Determine the [x, y] coordinate at the center of the cell enclosing the given text.  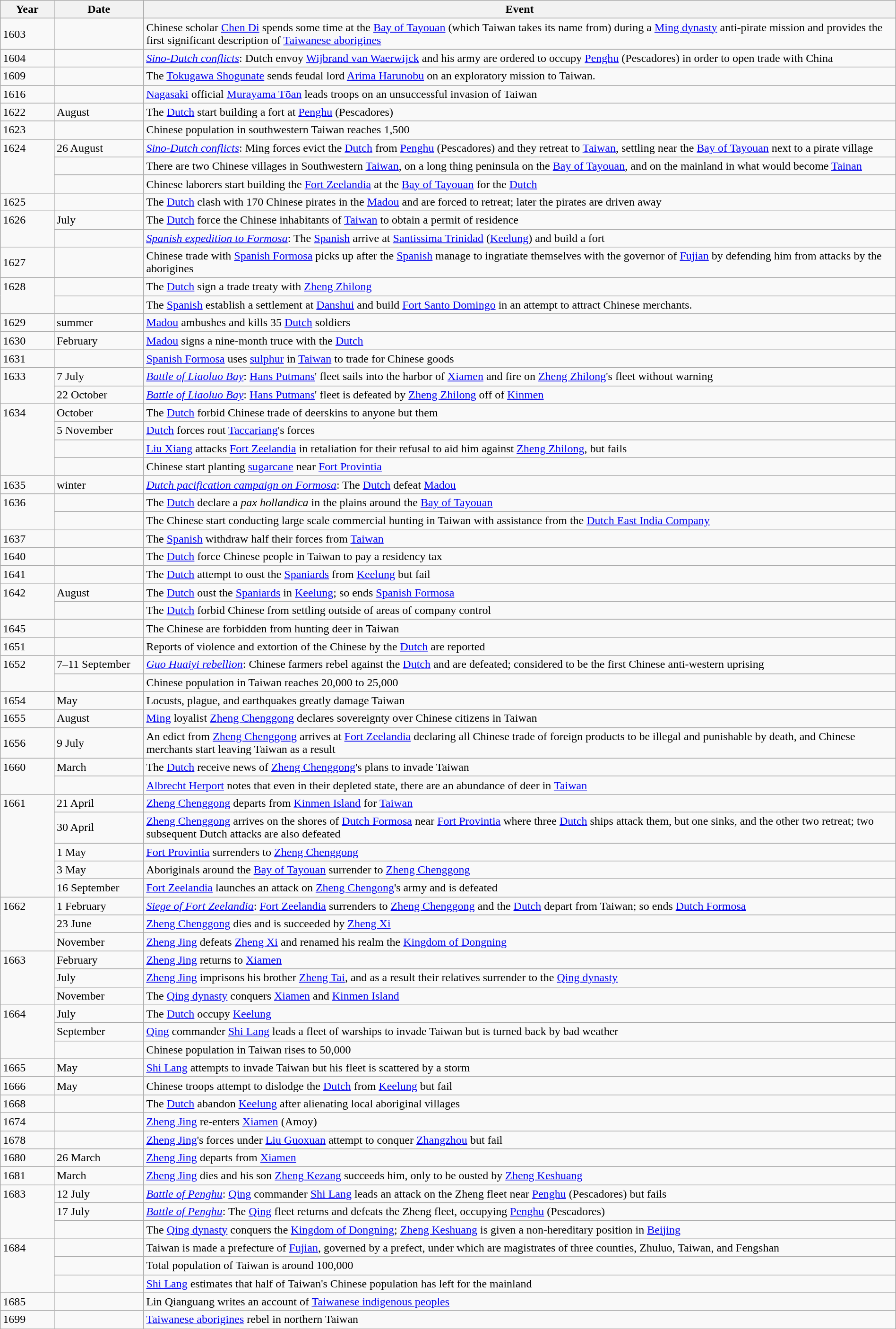
1656 [27, 743]
3 May [98, 870]
Chinese population in southwestern Taiwan reaches 1,500 [520, 130]
1627 [27, 263]
Chinese population in Taiwan rises to 50,000 [520, 1050]
Nagasaki official Murayama Tōan leads troops on an unsuccessful invasion of Taiwan [520, 94]
1654 [27, 700]
Fort Provintia surrenders to Zheng Chenggong [520, 852]
Reports of violence and extortion of the Chinese by the Dutch are reported [520, 647]
The Dutch declare a pax hollandica in the plains around the Bay of Tayouan [520, 502]
Madou signs a nine-month truce with the Dutch [520, 341]
1660 [27, 776]
23 June [98, 924]
1666 [27, 1086]
Zheng Chenggong dies and is succeeded by Zheng Xi [520, 924]
Madou ambushes and kills 35 Dutch soldiers [520, 323]
Zheng Jing dies and his son Zheng Kezang succeeds him, only to be ousted by Zheng Keshuang [520, 1176]
Taiwanese aborigines rebel in northern Taiwan [520, 1320]
Taiwan is made a prefecture of Fujian, governed by a prefect, under which are magistrates of three counties, Zhuluo, Taiwan, and Fengshan [520, 1248]
Aboriginals around the Bay of Tayouan surrender to Zheng Chenggong [520, 870]
The Dutch oust the Spaniards in Keelung; so ends Spanish Formosa [520, 593]
21 April [98, 803]
1628 [27, 296]
Zheng Jing's forces under Liu Guoxuan attempt to conquer Zhangzhou but fail [520, 1139]
16 September [98, 888]
1631 [27, 359]
7 July [98, 377]
1604 [27, 58]
Dutch forces rout Taccariang's forces [520, 431]
The Dutch force the Chinese inhabitants of Taiwan to obtain a permit of residence [520, 220]
1 February [98, 906]
The Dutch forbid Chinese from settling outside of areas of company control [520, 611]
1685 [27, 1302]
The Dutch sign a trade treaty with Zheng Zhilong [520, 287]
Sino-Dutch conflicts: Dutch envoy Wijbrand van Waerwijck and his army are ordered to occupy Penghu (Pescadores) in order to open trade with China [520, 58]
The Chinese start conducting large scale commercial hunting in Taiwan with assistance from the Dutch East India Company [520, 520]
26 March [98, 1158]
Spanish expedition to Formosa: The Spanish arrive at Santissima Trinidad (Keelung) and build a fort [520, 238]
1609 [27, 76]
1623 [27, 130]
1655 [27, 718]
Albrecht Herport notes that even in their depleted state, there are an abundance of deer in Taiwan [520, 785]
Battle of Penghu: The Qing fleet returns and defeats the Zheng fleet, occupying Penghu (Pescadores) [520, 1212]
1633 [27, 386]
30 April [98, 827]
Shi Lang estimates that half of Taiwan's Chinese population has left for the mainland [520, 1284]
The Dutch start building a fort at Penghu (Pescadores) [520, 112]
Zheng Jing re-enters Xiamen (Amoy) [520, 1122]
1664 [27, 1032]
1622 [27, 112]
Battle of Liaoluo Bay: Hans Putmans' fleet is defeated by Zheng Zhilong off of Kinmen [520, 395]
Zheng Chenggong departs from Kinmen Island for Taiwan [520, 803]
The Spanish establish a settlement at Danshui and build Fort Santo Domingo in an attempt to attract Chinese merchants. [520, 305]
1665 [27, 1068]
1645 [27, 629]
Chinese laborers start building the Fort Zeelandia at the Bay of Tayouan for the Dutch [520, 184]
1683 [27, 1212]
The Qing dynasty conquers Xiamen and Kinmen Island [520, 996]
1662 [27, 924]
The Tokugawa Shogunate sends feudal lord Arima Harunobu on an exploratory mission to Taiwan. [520, 76]
The Dutch occupy Keelung [520, 1014]
1674 [27, 1122]
The Dutch receive news of Zheng Chenggong's plans to invade Taiwan [520, 767]
1651 [27, 647]
summer [98, 323]
1684 [27, 1266]
9 July [98, 743]
1668 [27, 1104]
Total population of Taiwan is around 100,000 [520, 1266]
Dutch pacification campaign on Formosa: The Dutch defeat Madou [520, 484]
Siege of Fort Zeelandia: Fort Zeelandia surrenders to Zheng Chenggong and the Dutch depart from Taiwan; so ends Dutch Formosa [520, 906]
Lin Qianguang writes an account of Taiwanese indigenous peoples [520, 1302]
Chinese start planting sugarcane near Fort Provintia [520, 466]
1637 [27, 538]
1641 [27, 575]
12 July [98, 1194]
The Qing dynasty conquers the Kingdom of Dongning; Zheng Keshuang is given a non-hereditary position in Beijing [520, 1230]
Locusts, plague, and earthquakes greatly damage Taiwan [520, 700]
Year [27, 9]
1642 [27, 602]
1634 [27, 440]
1624 [27, 166]
1661 [27, 845]
October [98, 413]
Zheng Jing departs from Xiamen [520, 1158]
Date [98, 9]
September [98, 1032]
1681 [27, 1176]
Fort Zeelandia launches an attack on Zheng Chengong's army and is defeated [520, 888]
Battle of Penghu: Qing commander Shi Lang leads an attack on the Zheng fleet near Penghu (Pescadores) but fails [520, 1194]
Zheng Jing imprisons his brother Zheng Tai, and as a result their relatives surrender to the Qing dynasty [520, 978]
Battle of Liaoluo Bay: Hans Putmans' fleet sails into the harbor of Xiamen and fire on Zheng Zhilong's fleet without warning [520, 377]
1629 [27, 323]
7–11 September [98, 664]
26 August [98, 148]
The Dutch force Chinese people in Taiwan to pay a residency tax [520, 557]
The Spanish withdraw half their forces from Taiwan [520, 538]
Event [520, 9]
Chinese population in Taiwan reaches 20,000 to 25,000 [520, 682]
1616 [27, 94]
The Dutch forbid Chinese trade of deerskins to anyone but them [520, 413]
The Chinese are forbidden from hunting deer in Taiwan [520, 629]
The Dutch clash with 170 Chinese pirates in the Madou and are forced to retreat; later the pirates are driven away [520, 202]
1699 [27, 1320]
1635 [27, 484]
1663 [27, 978]
1678 [27, 1139]
Guo Huaiyi rebellion: Chinese farmers rebel against the Dutch and are defeated; considered to be the first Chinese anti-western uprising [520, 664]
Shi Lang attempts to invade Taiwan but his fleet is scattered by a storm [520, 1068]
1630 [27, 341]
winter [98, 484]
1625 [27, 202]
Zheng Jing defeats Zheng Xi and renamed his realm the Kingdom of Dongning [520, 942]
Zheng Jing returns to Xiamen [520, 960]
22 October [98, 395]
1652 [27, 673]
1626 [27, 229]
1603 [27, 34]
Spanish Formosa uses sulphur in Taiwan to trade for Chinese goods [520, 359]
The Dutch abandon Keelung after alienating local aboriginal villages [520, 1104]
Chinese troops attempt to dislodge the Dutch from Keelung but fail [520, 1086]
1 May [98, 852]
Ming loyalist Zheng Chenggong declares sovereignty over Chinese citizens in Taiwan [520, 718]
5 November [98, 431]
The Dutch attempt to oust the Spaniards from Keelung but fail [520, 575]
1636 [27, 511]
Qing commander Shi Lang leads a fleet of warships to invade Taiwan but is turned back by bad weather [520, 1032]
Liu Xiang attacks Fort Zeelandia in retaliation for their refusal to aid him against Zheng Zhilong, but fails [520, 449]
1680 [27, 1158]
17 July [98, 1212]
1640 [27, 557]
